Return the (X, Y) coordinate for the center point of the cell that contains the specified text.  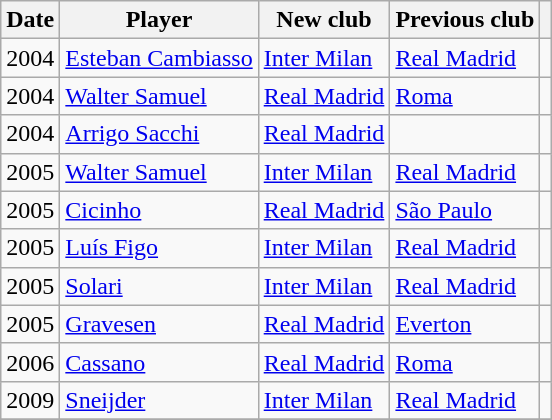
Player (159, 20)
Esteban Cambiasso (159, 58)
New club (324, 20)
Cicinho (159, 210)
Everton (465, 324)
Luís Figo (159, 248)
São Paulo (465, 210)
Previous club (465, 20)
Cassano (159, 362)
Sneijder (159, 400)
2006 (30, 362)
Date (30, 20)
Solari (159, 286)
Gravesen (159, 324)
2009 (30, 400)
Arrigo Sacchi (159, 134)
